Detect which cell encompasses the target text, then output its (X, Y) center coordinate. 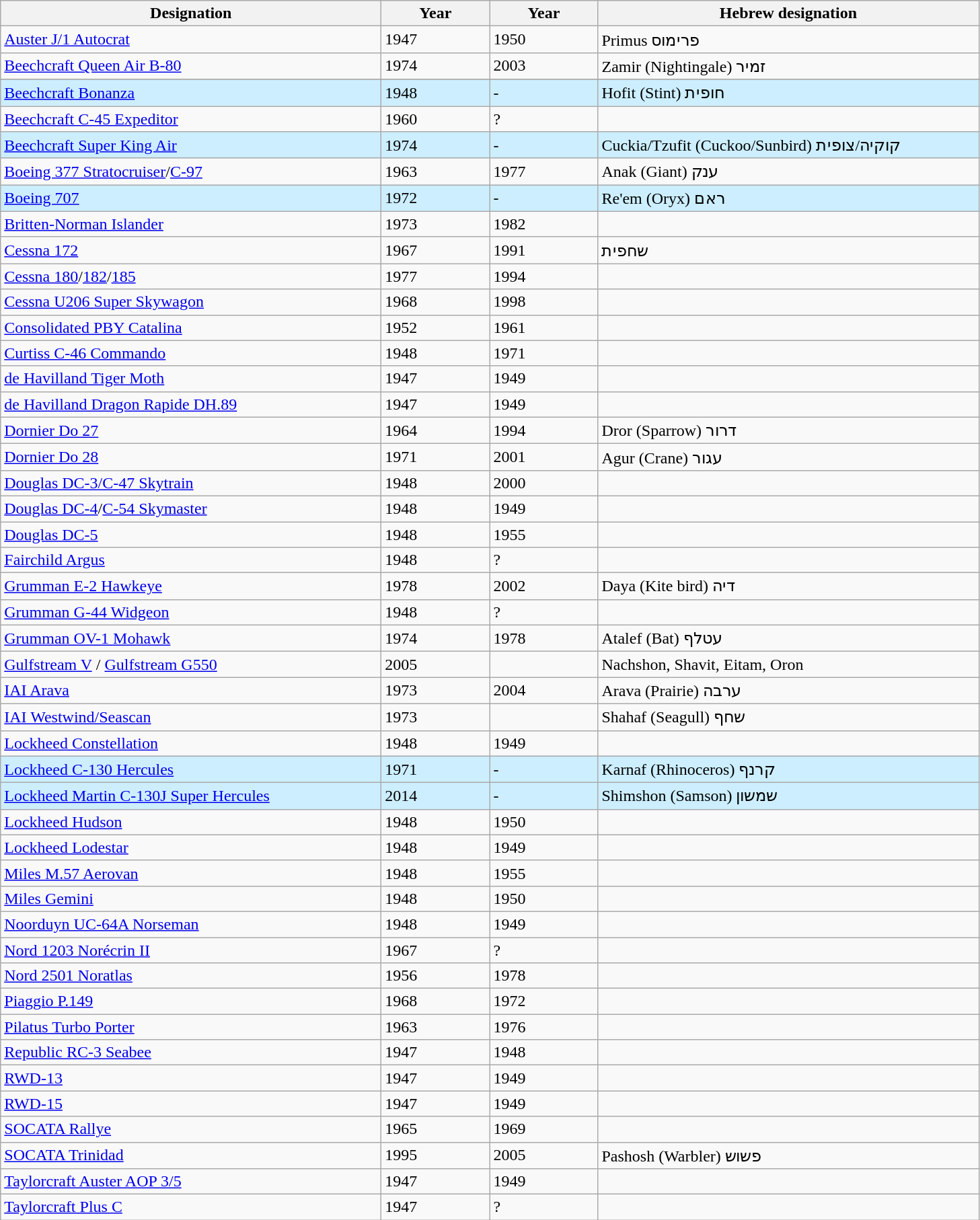
Beechcraft Bonanza (191, 93)
Britten-Norman Islander (191, 224)
1964 (436, 430)
Designation (191, 13)
RWD-13 (191, 1078)
Lockheed Lodestar (191, 847)
1961 (543, 328)
Lockheed Constellation (191, 743)
Nord 2501 Noratlas (191, 976)
1965 (436, 1129)
Taylorcraft Auster AOP 3/5 (191, 1182)
Miles M.57 Aerovan (191, 873)
1991 (543, 250)
Grumman E-2 Hawkeye (191, 586)
Auster J/1 Autocrat (191, 40)
Daya (Kite bird) דיה (788, 586)
1976 (543, 1027)
1998 (543, 302)
2004 (543, 691)
de Havilland Tiger Moth (191, 379)
Agur (Crane) עגור (788, 457)
2001 (543, 457)
Anak (Giant) ענק (788, 171)
Dornier Do 28 (191, 457)
1956 (436, 976)
1952 (436, 328)
Douglas DC-4/C-54 Skymaster (191, 508)
Taylorcraft Plus C (191, 1207)
Beechcraft C-45 Expeditor (191, 119)
2000 (543, 483)
Hofit (Stint) חופית (788, 93)
Consolidated PBY Catalina (191, 328)
Pilatus Turbo Porter (191, 1027)
Douglas DC-3/C-47 Skytrain (191, 483)
Beechcraft Super King Air (191, 145)
SOCATA Rallye (191, 1129)
Noorduyn UC-64A Norseman (191, 924)
2003 (543, 66)
Arava (Prairie) ערבה (788, 691)
Nachshon, Shavit, Eitam, Oron (788, 664)
2002 (543, 586)
Beechcraft Queen Air B-80 (191, 66)
SOCATA Trinidad (191, 1155)
Miles Gemini (191, 899)
Shimshon (Samson) שמשון (788, 796)
Re'em (Oryx) ראם (788, 198)
de Havilland Dragon Rapide DH.89 (191, 404)
Cuckia/Tzufit (Cuckoo/Sunbird) קוקיה/צופית (788, 145)
RWD-15 (191, 1104)
Boeing 377 Stratocruiser/C-97 (191, 171)
Piaggio P.149 (191, 1001)
IAI Arava (191, 691)
Douglas DC-5 (191, 535)
Boeing 707 (191, 198)
IAI Westwind/Seascan (191, 717)
2014 (436, 796)
Nord 1203 Norécrin II (191, 950)
1982 (543, 224)
Grumman OV-1 Mohawk (191, 638)
Shahaf (Seagull) שחף (788, 717)
Zamir (Nightingale) זמיר (788, 66)
1995 (436, 1155)
1969 (543, 1129)
Gulfstream V / Gulfstream G550 (191, 664)
שחפית (788, 250)
Hebrew designation (788, 13)
Lockheed C-130 Hercules (191, 769)
Dror (Sparrow) דרור (788, 430)
Cessna 172 (191, 250)
Republic RC-3 Seabee (191, 1053)
Cessna U206 Super Skywagon (191, 302)
Dornier Do 27 (191, 430)
Fairchild Argus (191, 560)
Karnaf (Rhinoceros) קרנף (788, 769)
Grumman G-44 Widgeon (191, 612)
Cessna 180/182/185 (191, 276)
1960 (436, 119)
Lockheed Martin C-130J Super Hercules (191, 796)
Primus פרימוס (788, 40)
Curtiss C-46 Commando (191, 353)
Atalef (Bat) עטלף (788, 638)
Pashosh (Warbler) פשוש (788, 1155)
Lockheed Hudson (191, 822)
